Detect which cell encompasses the target text, then output its [X, Y] center coordinate. 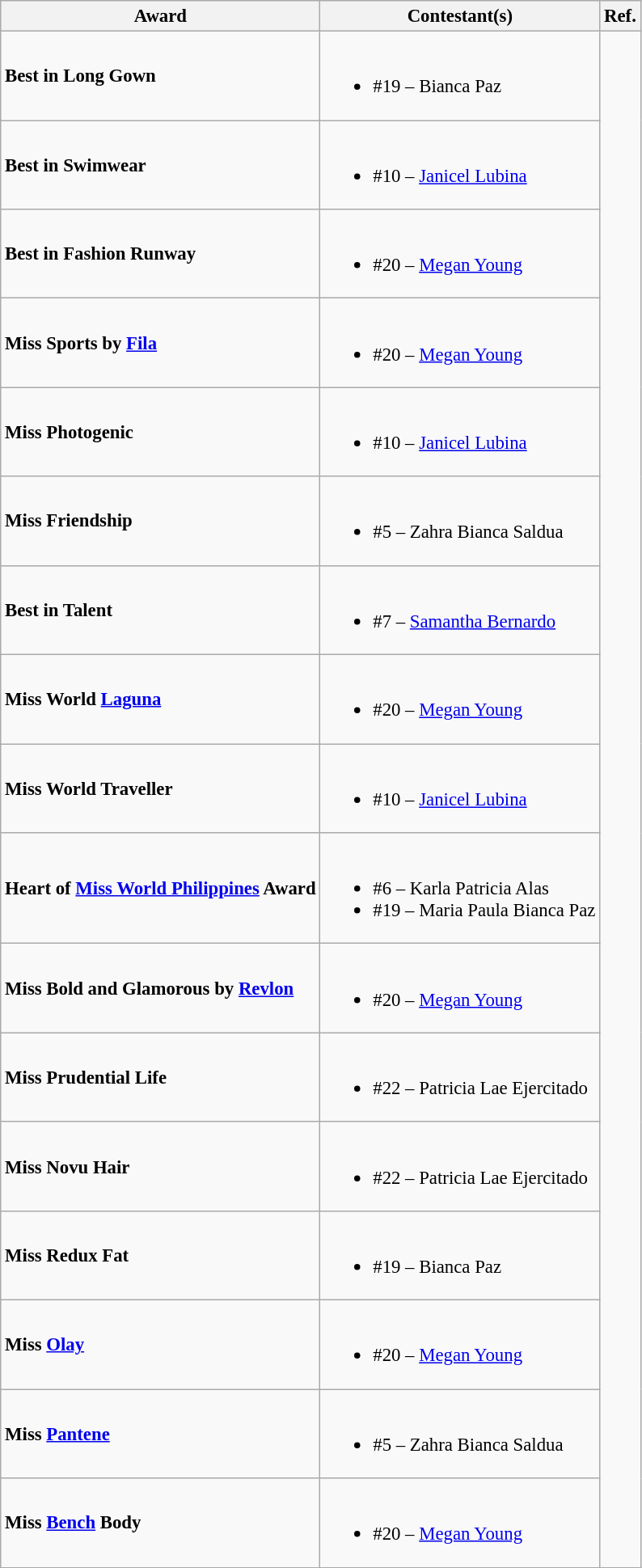
Miss Pantene [160, 1434]
Miss Prudential Life [160, 1077]
Miss World Laguna [160, 699]
Heart of Miss World Philippines Award [160, 888]
Miss Photogenic [160, 432]
Award [160, 16]
#7 – Samantha Bernardo [460, 610]
#6 – Karla Patricia Alas#19 – Maria Paula Bianca Paz [460, 888]
Miss Friendship [160, 521]
Best in Fashion Runway [160, 254]
Miss Bench Body [160, 1523]
Best in Long Gown [160, 76]
Miss Sports by Fila [160, 343]
Miss World Traveller [160, 788]
Contestant(s) [460, 16]
Best in Talent [160, 610]
Miss Bold and Glamorous by Revlon [160, 988]
Miss Olay [160, 1345]
Miss Novu Hair [160, 1166]
Best in Swimwear [160, 165]
Ref. [620, 16]
Miss Redux Fat [160, 1256]
